Scan for the cell matching the given text and deliver its (X, Y) coordinate at center. 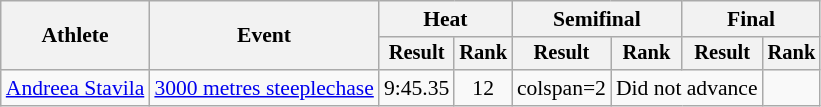
Did not advance (687, 88)
Semifinal (597, 19)
Final (751, 19)
Athlete (76, 36)
9:45.35 (416, 88)
Heat (446, 19)
colspan=2 (562, 88)
Andreea Stavila (76, 88)
Event (264, 36)
3000 metres steeplechase (264, 88)
12 (483, 88)
